Identify which cell holds the provided text, then report its [x, y] central coordinate. 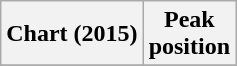
Peakposition [189, 34]
Chart (2015) [72, 34]
